Determine the (X, Y) coordinate at the center of the cell enclosing the given text.  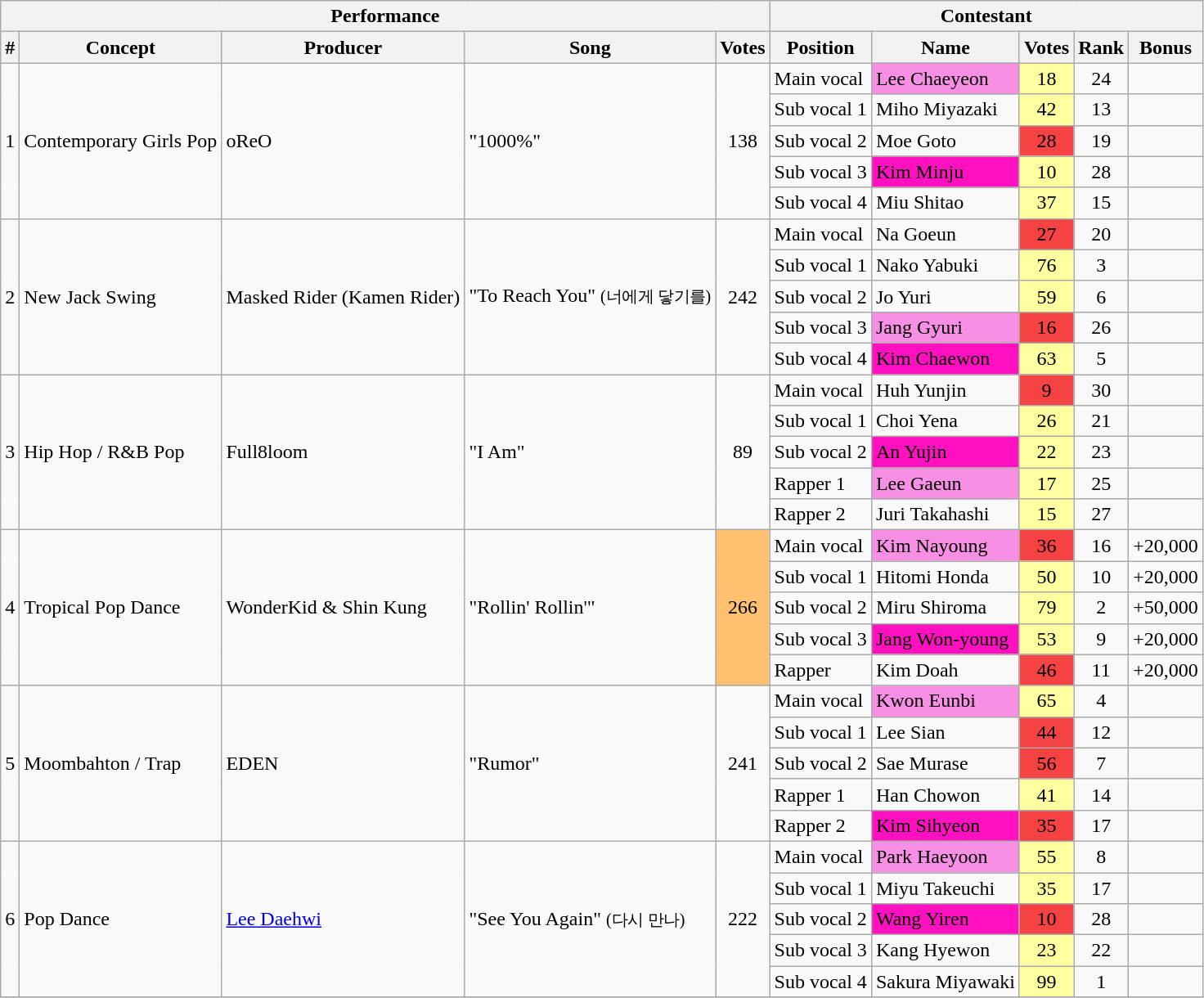
76 (1046, 265)
14 (1101, 794)
Huh Yunjin (946, 390)
Wang Yiren (946, 919)
Na Goeun (946, 234)
63 (1046, 358)
Lee Daehwi (344, 919)
# (10, 47)
36 (1046, 546)
Miru Shiroma (946, 608)
25 (1101, 483)
Rapper (820, 670)
Moe Goto (946, 141)
"1000%" (591, 141)
Miho Miyazaki (946, 110)
oReO (344, 141)
79 (1046, 608)
Hitomi Honda (946, 577)
Pop Dance (121, 919)
19 (1101, 141)
Performance (385, 16)
Lee Gaeun (946, 483)
"See You Again" (다시 만나) (591, 919)
8 (1101, 856)
242 (743, 296)
Kim Doah (946, 670)
+50,000 (1166, 608)
Miu Shitao (946, 203)
Full8loom (344, 452)
Concept (121, 47)
Jo Yuri (946, 296)
Han Chowon (946, 794)
59 (1046, 296)
Position (820, 47)
37 (1046, 203)
Lee Chaeyeon (946, 79)
"Rollin' Rollin'" (591, 608)
Kim Minju (946, 172)
An Yujin (946, 452)
50 (1046, 577)
Jang Won-young (946, 639)
Contestant (986, 16)
Sakura Miyawaki (946, 982)
Hip Hop / R&B Pop (121, 452)
Juri Takahashi (946, 515)
41 (1046, 794)
Kwon Eunbi (946, 701)
Lee Sian (946, 732)
Masked Rider (Kamen Rider) (344, 296)
89 (743, 452)
241 (743, 763)
53 (1046, 639)
18 (1046, 79)
EDEN (344, 763)
Song (591, 47)
Kang Hyewon (946, 951)
Tropical Pop Dance (121, 608)
New Jack Swing (121, 296)
WonderKid & Shin Kung (344, 608)
21 (1101, 421)
222 (743, 919)
Jang Gyuri (946, 327)
Park Haeyoon (946, 856)
Miyu Takeuchi (946, 888)
Kim Chaewon (946, 358)
99 (1046, 982)
Kim Sihyeon (946, 825)
266 (743, 608)
20 (1101, 234)
"To Reach You" (너에게 닿기를) (591, 296)
7 (1101, 763)
138 (743, 141)
Rank (1101, 47)
13 (1101, 110)
65 (1046, 701)
"I Am" (591, 452)
44 (1046, 732)
55 (1046, 856)
Name (946, 47)
11 (1101, 670)
42 (1046, 110)
Nako Yabuki (946, 265)
"Rumor" (591, 763)
46 (1046, 670)
Contemporary Girls Pop (121, 141)
12 (1101, 732)
Producer (344, 47)
Sae Murase (946, 763)
Kim Nayoung (946, 546)
Moombahton / Trap (121, 763)
24 (1101, 79)
30 (1101, 390)
Bonus (1166, 47)
Choi Yena (946, 421)
56 (1046, 763)
